Scan for the cell matching the given text and deliver its (X, Y) coordinate at center. 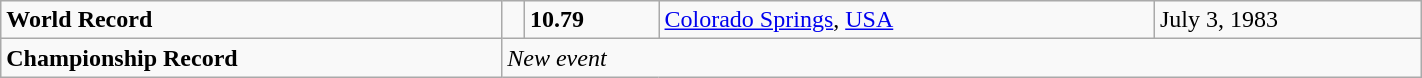
World Record (252, 20)
Colorado Springs, USA (906, 20)
Championship Record (252, 58)
July 3, 1983 (1288, 20)
10.79 (592, 20)
New event (962, 58)
